Determine the (x, y) coordinate at the center of the cell enclosing the given text.  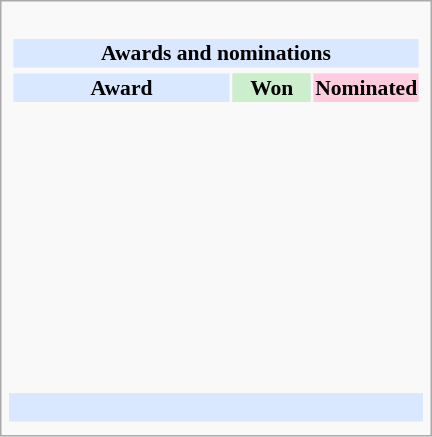
Won (272, 87)
Nominated (366, 87)
Awards and nominations (216, 53)
Awards and nominations Award Won Nominated (216, 200)
Award (121, 87)
